Find where the given text appears and provide that cell's center as (X, Y) coordinate. 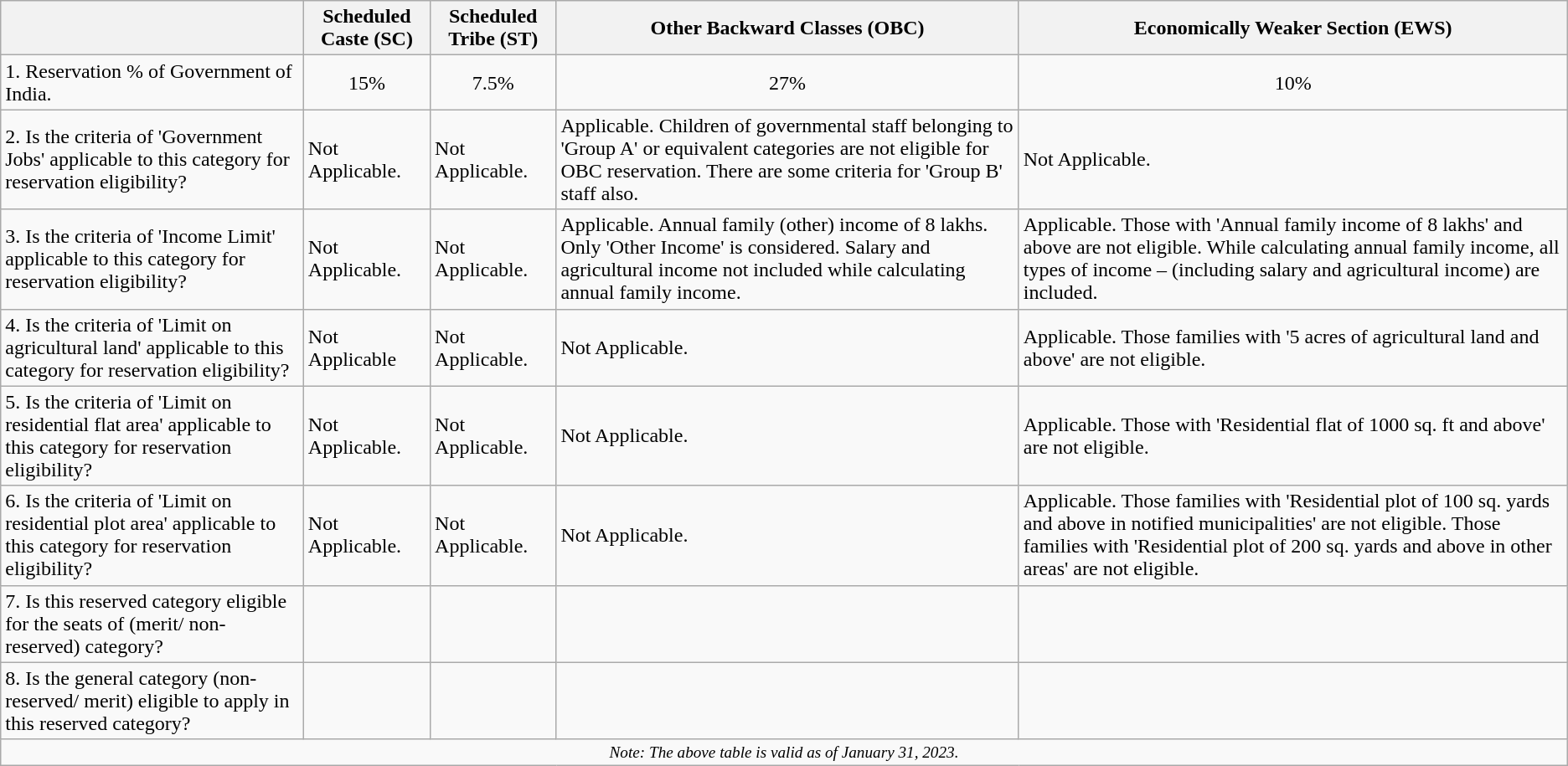
10% (1293, 82)
1. Reservation % of Government of India. (152, 82)
8. Is the general category (non-reserved/ merit) eligible to apply in this reserved category? (152, 701)
15% (367, 82)
4. Is the criteria of 'Limit on agricultural land' applicable to this category for reservation eligibility? (152, 347)
Note: The above table is valid as of January 31, 2023. (784, 753)
3. Is the criteria of 'Income Limit' applicable to this category for reservation eligibility? (152, 260)
27% (787, 82)
Economically Weaker Section (EWS) (1293, 28)
6. Is the criteria of 'Limit on residential plot area' applicable to this category for reservation eligibility? (152, 536)
Other Backward Classes (OBC) (787, 28)
Applicable. Those families with '5 acres of agricultural land and above' are not eligible. (1293, 347)
Scheduled Tribe (ST) (493, 28)
Not Applicable (367, 347)
Applicable. Those with 'Residential flat of 1000 sq. ft and above' are not eligible. (1293, 435)
Scheduled Caste (SC) (367, 28)
7.5% (493, 82)
7. Is this reserved category eligible for the seats of (merit/ non-reserved) category? (152, 624)
2. Is the criteria of 'Government Jobs' applicable to this category for reservation eligibility? (152, 159)
5. Is the criteria of 'Limit on residential flat area' applicable to this category for reservation eligibility? (152, 435)
